Identify which cell holds the provided text, then report its (x, y) central coordinate. 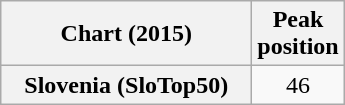
Chart (2015) (126, 34)
Slovenia (SloTop50) (126, 85)
46 (298, 85)
Peak position (298, 34)
